Scan for the cell matching the given text and deliver its (X, Y) coordinate at center. 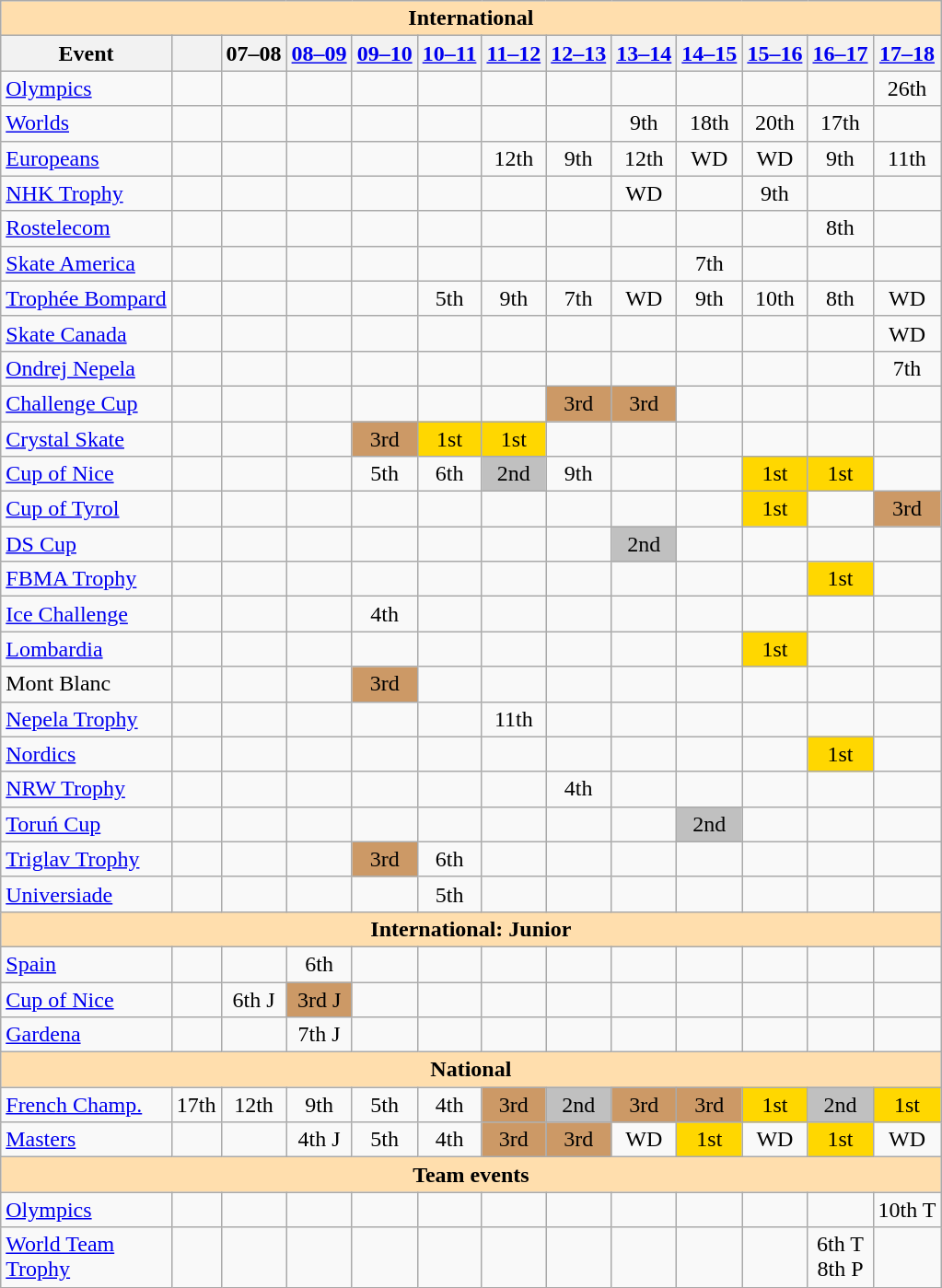
26th (907, 88)
Europeans (87, 158)
09–10 (385, 53)
NRW Trophy (87, 789)
3rd J (319, 999)
DS Cup (87, 544)
15–16 (775, 53)
World Team Trophy (87, 1258)
Crystal Skate (87, 439)
Universiade (87, 894)
17–18 (907, 53)
10–11 (449, 53)
Mont Blanc (87, 684)
11–12 (514, 53)
10th T (907, 1210)
Skate America (87, 263)
Spain (87, 964)
20th (775, 123)
Nordics (87, 754)
National (471, 1070)
Ondrej Nepela (87, 368)
NHK Trophy (87, 193)
Gardena (87, 1035)
10th (775, 298)
Team events (471, 1175)
Worlds (87, 123)
Event (87, 53)
Ice Challenge (87, 614)
French Champ. (87, 1105)
Triglav Trophy (87, 859)
12–13 (578, 53)
07–08 (254, 53)
16–17 (840, 53)
Masters (87, 1140)
Cup of Tyrol (87, 509)
International (471, 18)
Challenge Cup (87, 403)
Nepela Trophy (87, 719)
Lombardia (87, 649)
FBMA Trophy (87, 579)
6th J (254, 999)
Trophée Bompard (87, 298)
13–14 (645, 53)
08–09 (319, 53)
International: Junior (471, 929)
14–15 (709, 53)
7th J (319, 1035)
4th J (319, 1140)
Rostelecom (87, 228)
Skate Canada (87, 333)
6th T 8th P (840, 1258)
Toruń Cup (87, 824)
18th (709, 123)
